Provide the [x, y] coordinate of the cell's center where the given text is located.  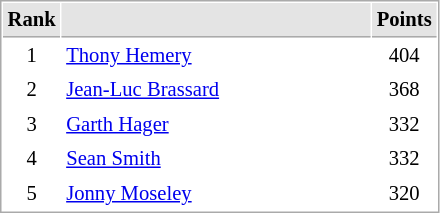
404 [404, 56]
Thony Hemery [216, 56]
5 [32, 194]
Garth Hager [216, 124]
320 [404, 194]
1 [32, 56]
Jonny Moseley [216, 194]
Points [404, 20]
Sean Smith [216, 158]
Jean-Luc Brassard [216, 90]
3 [32, 124]
368 [404, 90]
2 [32, 90]
4 [32, 158]
Rank [32, 20]
